Pinpoint the cell where the given text exists, returning its (X, Y) midpoint coordinate. 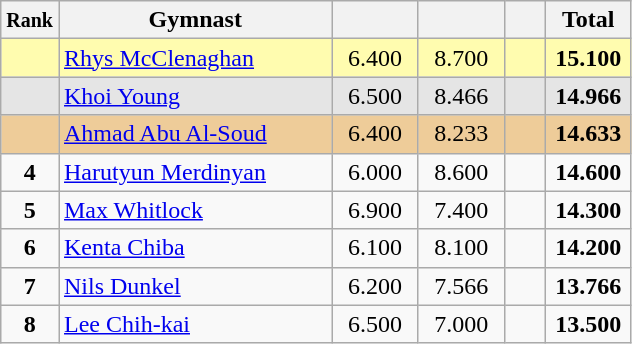
6.200 (375, 286)
6 (30, 248)
6.900 (375, 210)
14.200 (588, 248)
Rhys McClenaghan (195, 58)
7.566 (461, 286)
Ahmad Abu Al-Soud (195, 134)
7.000 (461, 324)
Rank (30, 20)
15.100 (588, 58)
8 (30, 324)
Nils Dunkel (195, 286)
Max Whitlock (195, 210)
14.633 (588, 134)
5 (30, 210)
8.233 (461, 134)
7.400 (461, 210)
8.100 (461, 248)
14.966 (588, 96)
6.100 (375, 248)
13.766 (588, 286)
Harutyun Merdinyan (195, 172)
14.600 (588, 172)
Lee Chih-kai (195, 324)
Kenta Chiba (195, 248)
8.600 (461, 172)
4 (30, 172)
Gymnast (195, 20)
14.300 (588, 210)
8.466 (461, 96)
Khoi Young (195, 96)
6.000 (375, 172)
13.500 (588, 324)
7 (30, 286)
Total (588, 20)
8.700 (461, 58)
